Locate the cell with the specified text and output its (X, Y) center coordinate. 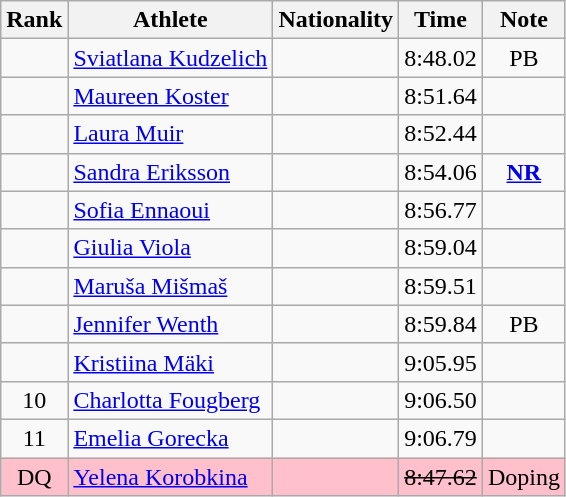
Note (524, 20)
9:06.79 (441, 438)
Maureen Koster (170, 96)
Kristiina Mäki (170, 362)
Maruša Mišmaš (170, 286)
Charlotta Fougberg (170, 400)
8:54.06 (441, 172)
8:48.02 (441, 58)
Nationality (336, 20)
Athlete (170, 20)
9:06.50 (441, 400)
Emelia Gorecka (170, 438)
8:56.77 (441, 210)
Yelena Korobkina (170, 477)
11 (34, 438)
Time (441, 20)
Jennifer Wenth (170, 324)
8:47.62 (441, 477)
8:59.84 (441, 324)
Doping (524, 477)
8:59.51 (441, 286)
Giulia Viola (170, 248)
Sviatlana Kudzelich (170, 58)
Laura Muir (170, 134)
Rank (34, 20)
NR (524, 172)
Sandra Eriksson (170, 172)
8:59.04 (441, 248)
8:52.44 (441, 134)
8:51.64 (441, 96)
9:05.95 (441, 362)
DQ (34, 477)
10 (34, 400)
Sofia Ennaoui (170, 210)
